Detect which cell encompasses the target text, then output its [x, y] center coordinate. 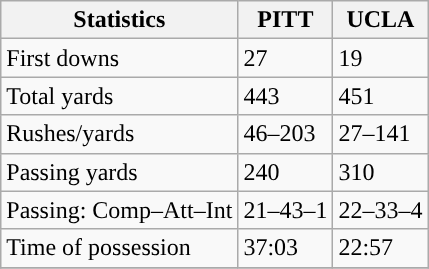
PITT [286, 20]
46–203 [286, 134]
22–33–4 [380, 210]
22:57 [380, 248]
310 [380, 172]
240 [286, 172]
37:03 [286, 248]
Time of possession [120, 248]
Rushes/yards [120, 134]
443 [286, 96]
First downs [120, 58]
Passing: Comp–Att–Int [120, 210]
Passing yards [120, 172]
Statistics [120, 20]
Total yards [120, 96]
UCLA [380, 20]
451 [380, 96]
21–43–1 [286, 210]
19 [380, 58]
27–141 [380, 134]
27 [286, 58]
